For the text-containing cell, return its midpoint in (X, Y) coordinate format. 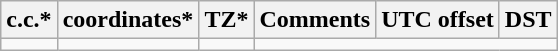
UTC offset (438, 20)
TZ* (226, 20)
DST (528, 20)
coordinates* (128, 20)
Comments (315, 20)
c.c.* (29, 20)
